From the cell containing the given text, extract its center point as [x, y] coordinate. 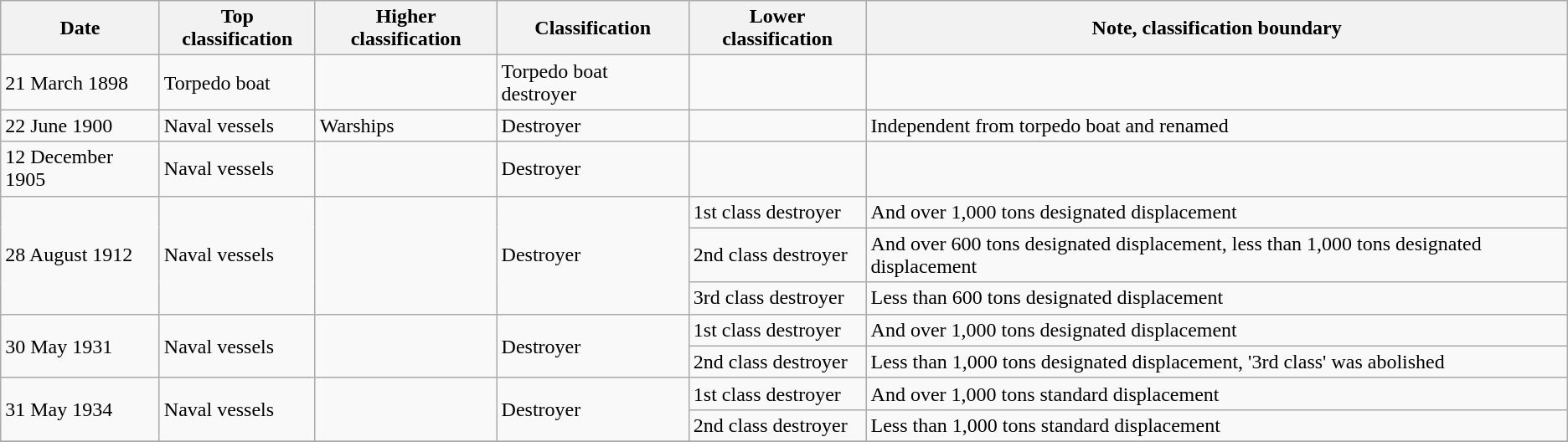
Less than 1,000 tons designated displacement, '3rd class' was abolished [1216, 362]
3rd class destroyer [777, 298]
12 December 1905 [80, 169]
Less than 1,000 tons standard displacement [1216, 425]
31 May 1934 [80, 409]
Torpedo boat destroyer [593, 82]
Less than 600 tons designated displacement [1216, 298]
Higher classification [405, 28]
Independent from torpedo boat and renamed [1216, 126]
Torpedo boat [237, 82]
And over 1,000 tons standard displacement [1216, 393]
30 May 1931 [80, 346]
28 August 1912 [80, 254]
And over 600 tons designated displacement, less than 1,000 tons designated displacement [1216, 254]
Date [80, 28]
Note, classification boundary [1216, 28]
21 March 1898 [80, 82]
Lower classification [777, 28]
Warships [405, 126]
Classification [593, 28]
22 June 1900 [80, 126]
Top classification [237, 28]
